Provide the [x, y] coordinate of the cell's center where the given text is located.  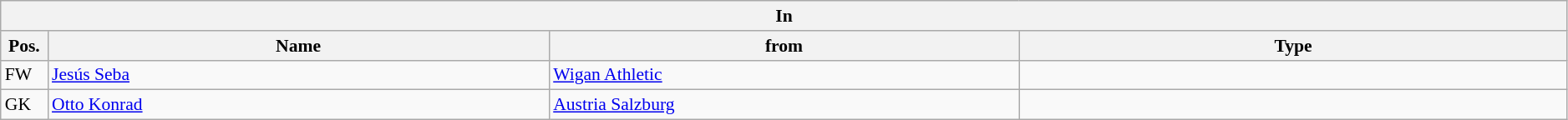
In [784, 16]
Jesús Seba [298, 75]
GK [24, 105]
Wigan Athletic [784, 75]
Austria Salzburg [784, 105]
from [784, 46]
Name [298, 46]
FW [24, 75]
Otto Konrad [298, 105]
Pos. [24, 46]
Type [1293, 46]
